Output the [X, Y] coordinate of the center of the cell containing the given text.  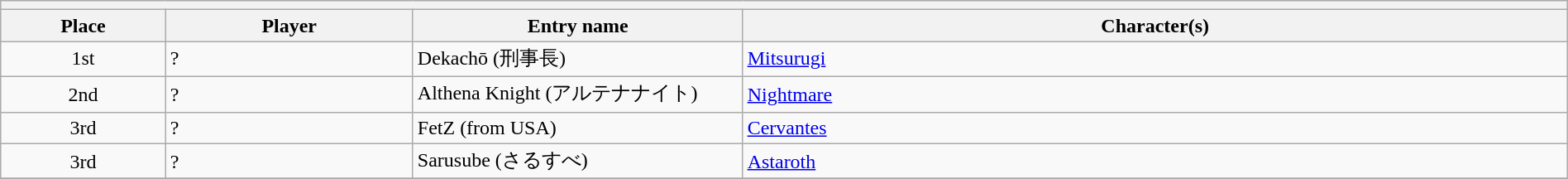
Sarusube (さるすべ) [577, 161]
Astaroth [1154, 161]
Entry name [577, 26]
Mitsurugi [1154, 60]
Dekachō (刑事長) [577, 60]
Player [289, 26]
Althena Knight (アルテナナイト) [577, 94]
FetZ (from USA) [577, 128]
Cervantes [1154, 128]
Nightmare [1154, 94]
Place [83, 26]
1st [83, 60]
2nd [83, 94]
Character(s) [1154, 26]
